Find where the given text appears and provide that cell's center as (X, Y) coordinate. 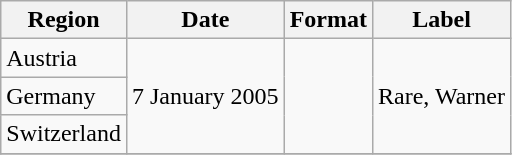
Germany (64, 96)
7 January 2005 (205, 96)
Label (442, 20)
Format (328, 20)
Rare, Warner (442, 96)
Austria (64, 58)
Region (64, 20)
Date (205, 20)
Switzerland (64, 134)
